From the cell containing the given text, extract its center point as (X, Y) coordinate. 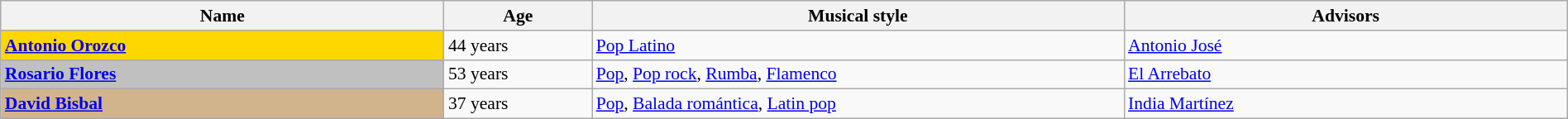
El Arrebato (1346, 74)
Pop Latino (858, 45)
Name (222, 16)
Rosario Flores (222, 74)
Pop, Pop rock, Rumba, Flamenco (858, 74)
Antonio Orozco (222, 45)
44 years (518, 45)
David Bisbal (222, 104)
37 years (518, 104)
Pop, Balada romántica, Latin pop (858, 104)
Antonio José (1346, 45)
India Martínez (1346, 104)
Advisors (1346, 16)
Age (518, 16)
53 years (518, 74)
Musical style (858, 16)
